From the cell containing the given text, extract its center point as [X, Y] coordinate. 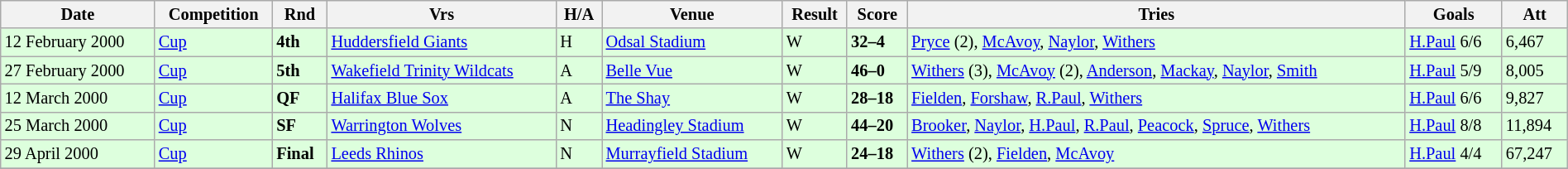
Date [78, 14]
Att [1535, 14]
Headingley Stadium [692, 126]
46–0 [877, 70]
Score [877, 14]
Goals [1454, 14]
Odsal Stadium [692, 42]
Wakefield Trinity Wildcats [442, 70]
6,467 [1535, 42]
29 April 2000 [78, 154]
44–20 [877, 126]
Murrayfield Stadium [692, 154]
QF [299, 98]
H/A [579, 14]
Withers (2), Fielden, McAvoy [1156, 154]
Withers (3), McAvoy (2), Anderson, Mackay, Naylor, Smith [1156, 70]
25 March 2000 [78, 126]
Fielden, Forshaw, R.Paul, Withers [1156, 98]
4th [299, 42]
Warrington Wolves [442, 126]
24–18 [877, 154]
Halifax Blue Sox [442, 98]
The Shay [692, 98]
Pryce (2), McAvoy, Naylor, Withers [1156, 42]
H [579, 42]
12 February 2000 [78, 42]
32–4 [877, 42]
SF [299, 126]
8,005 [1535, 70]
H.Paul 4/4 [1454, 154]
Tries [1156, 14]
Vrs [442, 14]
28–18 [877, 98]
11,894 [1535, 126]
5th [299, 70]
Final [299, 154]
Huddersfield Giants [442, 42]
Belle Vue [692, 70]
27 February 2000 [78, 70]
Rnd [299, 14]
Leeds Rhinos [442, 154]
H.Paul 5/9 [1454, 70]
12 March 2000 [78, 98]
67,247 [1535, 154]
Result [815, 14]
Brooker, Naylor, H.Paul, R.Paul, Peacock, Spruce, Withers [1156, 126]
H.Paul 8/8 [1454, 126]
Venue [692, 14]
Competition [213, 14]
9,827 [1535, 98]
